From the cell containing the given text, extract its center point as (X, Y) coordinate. 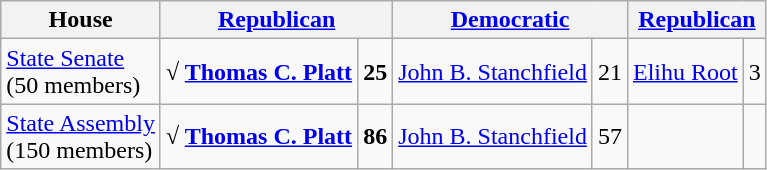
25 (376, 72)
3 (754, 72)
House (81, 20)
State Assembly (150 members) (81, 136)
21 (610, 72)
57 (610, 136)
Elihu Root (685, 72)
State Senate (50 members) (81, 72)
Democratic (510, 20)
86 (376, 136)
